Detect which cell encompasses the target text, then output its (X, Y) center coordinate. 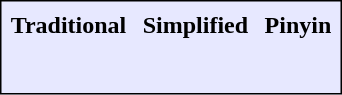
Pinyin (298, 25)
Simplified (195, 25)
Traditional (68, 25)
